Scan for the cell matching the given text and deliver its (X, Y) coordinate at center. 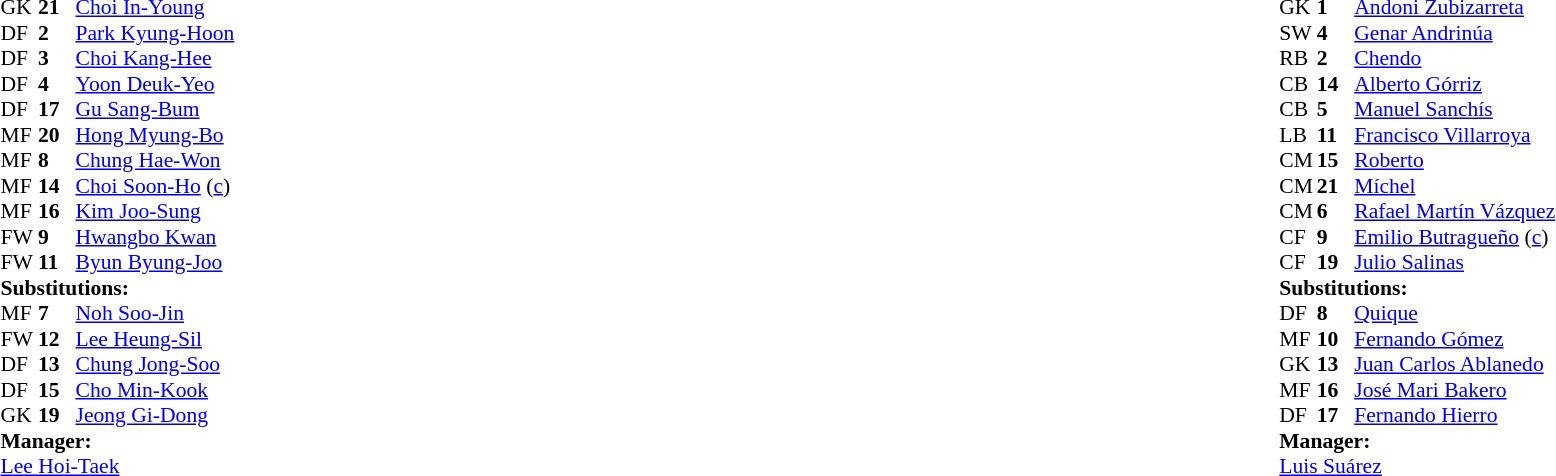
SW (1298, 33)
Chung Jong-Soo (156, 365)
Choi Soon-Ho (c) (156, 186)
Julio Salinas (1454, 263)
Noh Soo-Jin (156, 313)
Rafael Martín Vázquez (1454, 211)
Fernando Gómez (1454, 339)
RB (1298, 59)
Cho Min-Kook (156, 390)
6 (1336, 211)
Gu Sang-Bum (156, 109)
Juan Carlos Ablanedo (1454, 365)
Byun Byung-Joo (156, 263)
20 (57, 135)
Lee Heung-Sil (156, 339)
Francisco Villarroya (1454, 135)
Hwangbo Kwan (156, 237)
José Mari Bakero (1454, 390)
Yoon Deuk-Yeo (156, 84)
Alberto Górriz (1454, 84)
3 (57, 59)
Hong Myung-Bo (156, 135)
Genar Andrinúa (1454, 33)
Chendo (1454, 59)
12 (57, 339)
Manuel Sanchís (1454, 109)
LB (1298, 135)
Choi Kang-Hee (156, 59)
Jeong Gi-Dong (156, 415)
5 (1336, 109)
Míchel (1454, 186)
Quique (1454, 313)
7 (57, 313)
Park Kyung-Hoon (156, 33)
Fernando Hierro (1454, 415)
Roberto (1454, 161)
Chung Hae-Won (156, 161)
21 (1336, 186)
Kim Joo-Sung (156, 211)
Emilio Butragueño (c) (1454, 237)
10 (1336, 339)
